Detect which cell encompasses the target text, then output its (x, y) center coordinate. 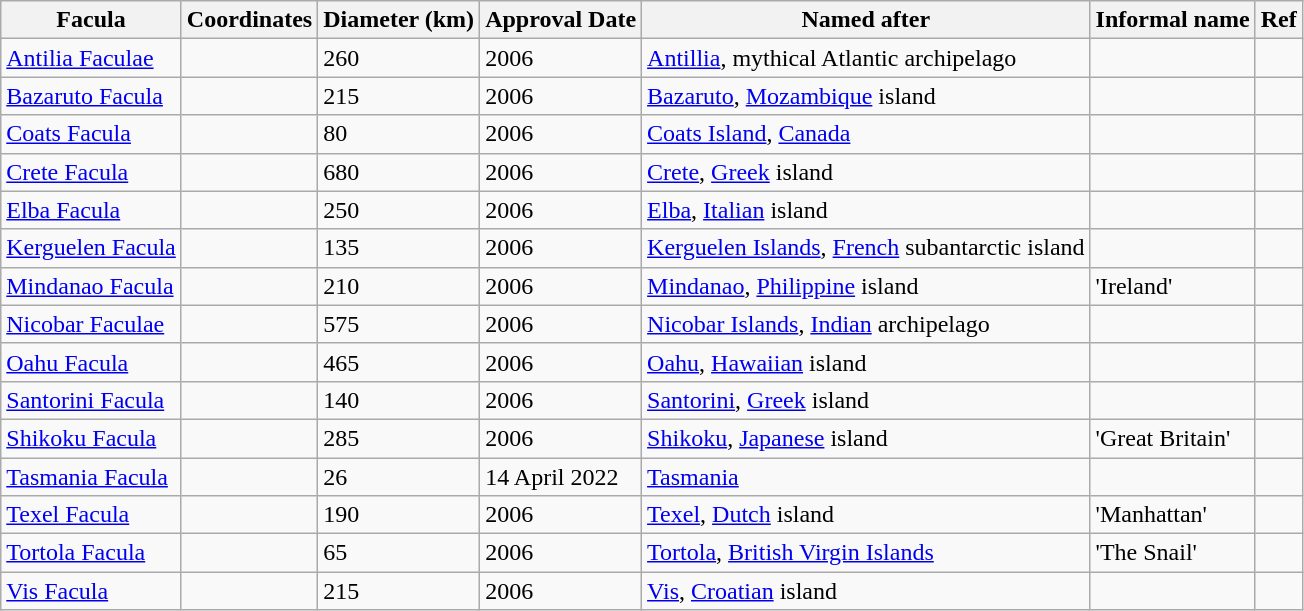
575 (399, 324)
465 (399, 362)
Kerguelen Islands, French subantarctic island (866, 248)
Oahu Facula (92, 362)
210 (399, 286)
135 (399, 248)
Vis, Croatian island (866, 591)
Antillia, mythical Atlantic archipelago (866, 58)
Diameter (km) (399, 20)
'The Snail' (1172, 553)
Texel, Dutch island (866, 515)
Mindanao, Philippine island (866, 286)
Crete Facula (92, 172)
14 April 2022 (561, 477)
Shikoku, Japanese island (866, 438)
Antilia Faculae (92, 58)
Santorini, Greek island (866, 400)
Mindanao Facula (92, 286)
285 (399, 438)
Tortola, British Virgin Islands (866, 553)
Texel Facula (92, 515)
'Great Britain' (1172, 438)
260 (399, 58)
Bazaruto Facula (92, 96)
'Manhattan' (1172, 515)
Santorini Facula (92, 400)
Coordinates (249, 20)
Informal name (1172, 20)
'Ireland' (1172, 286)
Ref (1278, 20)
65 (399, 553)
Kerguelen Facula (92, 248)
Crete, Greek island (866, 172)
Tasmania (866, 477)
Coats Island, Canada (866, 134)
Nicobar Faculae (92, 324)
Named after (866, 20)
Shikoku Facula (92, 438)
190 (399, 515)
Vis Facula (92, 591)
Bazaruto, Mozambique island (866, 96)
Approval Date (561, 20)
Elba, Italian island (866, 210)
Facula (92, 20)
Coats Facula (92, 134)
Nicobar Islands, Indian archipelago (866, 324)
140 (399, 400)
680 (399, 172)
Tasmania Facula (92, 477)
26 (399, 477)
80 (399, 134)
Elba Facula (92, 210)
Tortola Facula (92, 553)
250 (399, 210)
Oahu, Hawaiian island (866, 362)
